Identify which cell holds the provided text, then report its [X, Y] central coordinate. 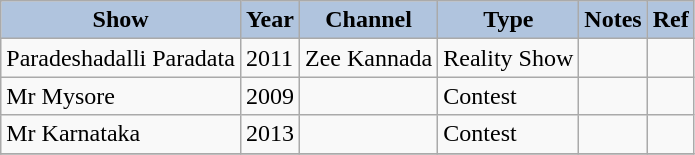
Channel [368, 20]
Reality Show [508, 58]
Notes [613, 20]
Mr Mysore [121, 96]
Ref [670, 20]
Mr Karnataka [121, 134]
2011 [270, 58]
Year [270, 20]
Paradeshadalli Paradata [121, 58]
2009 [270, 96]
Show [121, 20]
2013 [270, 134]
Zee Kannada [368, 58]
Type [508, 20]
